Identify which cell holds the provided text, then report its (x, y) central coordinate. 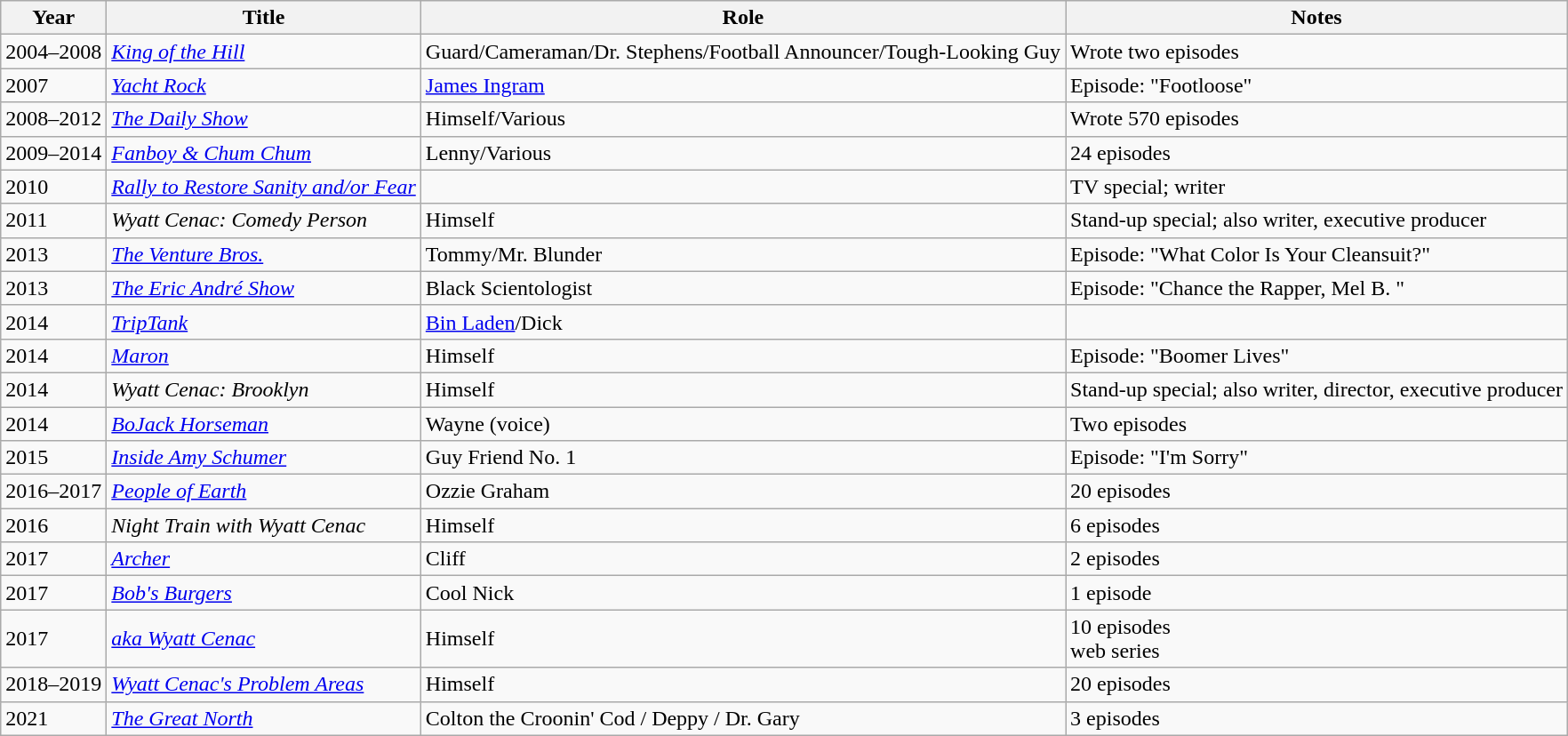
10 episodesweb series (1317, 638)
Bob's Burgers (263, 593)
Guy Friend No. 1 (743, 458)
Title (263, 18)
Wrote 570 episodes (1317, 119)
24 episodes (1317, 153)
2011 (53, 220)
Cool Nick (743, 593)
Archer (263, 559)
aka Wyatt Cenac (263, 638)
2007 (53, 85)
Wyatt Cenac's Problem Areas (263, 684)
Rally to Restore Sanity and/or Fear (263, 187)
Cliff (743, 559)
2016–2017 (53, 492)
2016 (53, 525)
Fanboy & Chum Chum (263, 153)
Himself/Various (743, 119)
Episode: "What Color Is Your Cleansuit?" (1317, 254)
Episode: "Boomer Lives" (1317, 356)
Lenny/Various (743, 153)
Episode: "Chance the Rapper, Mel B. " (1317, 288)
Inside Amy Schumer (263, 458)
TV special; writer (1317, 187)
2 episodes (1317, 559)
Wrote two episodes (1317, 52)
2009–2014 (53, 153)
Wyatt Cenac: Comedy Person (263, 220)
Ozzie Graham (743, 492)
3 episodes (1317, 718)
The Great North (263, 718)
2004–2008 (53, 52)
Yacht Rock (263, 85)
Guard/Cameraman/Dr. Stephens/Football Announcer/Tough-Looking Guy (743, 52)
The Venture Bros. (263, 254)
2018–2019 (53, 684)
Two episodes (1317, 424)
Colton the Croonin' Cod / Deppy / Dr. Gary (743, 718)
The Daily Show (263, 119)
2008–2012 (53, 119)
Maron (263, 356)
2021 (53, 718)
Black Scientologist (743, 288)
Wayne (voice) (743, 424)
Stand-up special; also writer, executive producer (1317, 220)
Bin Laden/Dick (743, 322)
James Ingram (743, 85)
The Eric André Show (263, 288)
2015 (53, 458)
BoJack Horseman (263, 424)
Episode: "Footloose" (1317, 85)
TripTank (263, 322)
Wyatt Cenac: Brooklyn (263, 389)
Tommy/Mr. Blunder (743, 254)
1 episode (1317, 593)
Episode: "I'm Sorry" (1317, 458)
People of Earth (263, 492)
2010 (53, 187)
Notes (1317, 18)
King of the Hill (263, 52)
Night Train with Wyatt Cenac (263, 525)
Stand-up special; also writer, director, executive producer (1317, 389)
Year (53, 18)
Role (743, 18)
6 episodes (1317, 525)
